Capture the cell that displays the provided text and extract its (x, y) central coordinate. 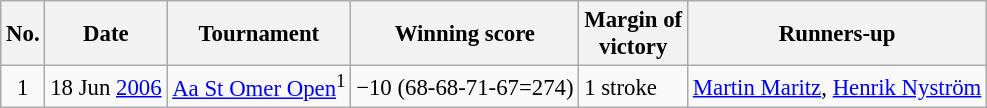
−10 (68-68-71-67=274) (465, 87)
1 (23, 87)
Runners-up (838, 34)
Martin Maritz, Henrik Nyström (838, 87)
Tournament (259, 34)
Aa St Omer Open1 (259, 87)
1 stroke (634, 87)
Winning score (465, 34)
18 Jun 2006 (106, 87)
No. (23, 34)
Margin ofvictory (634, 34)
Date (106, 34)
